Detect which cell encompasses the target text, then output its (x, y) center coordinate. 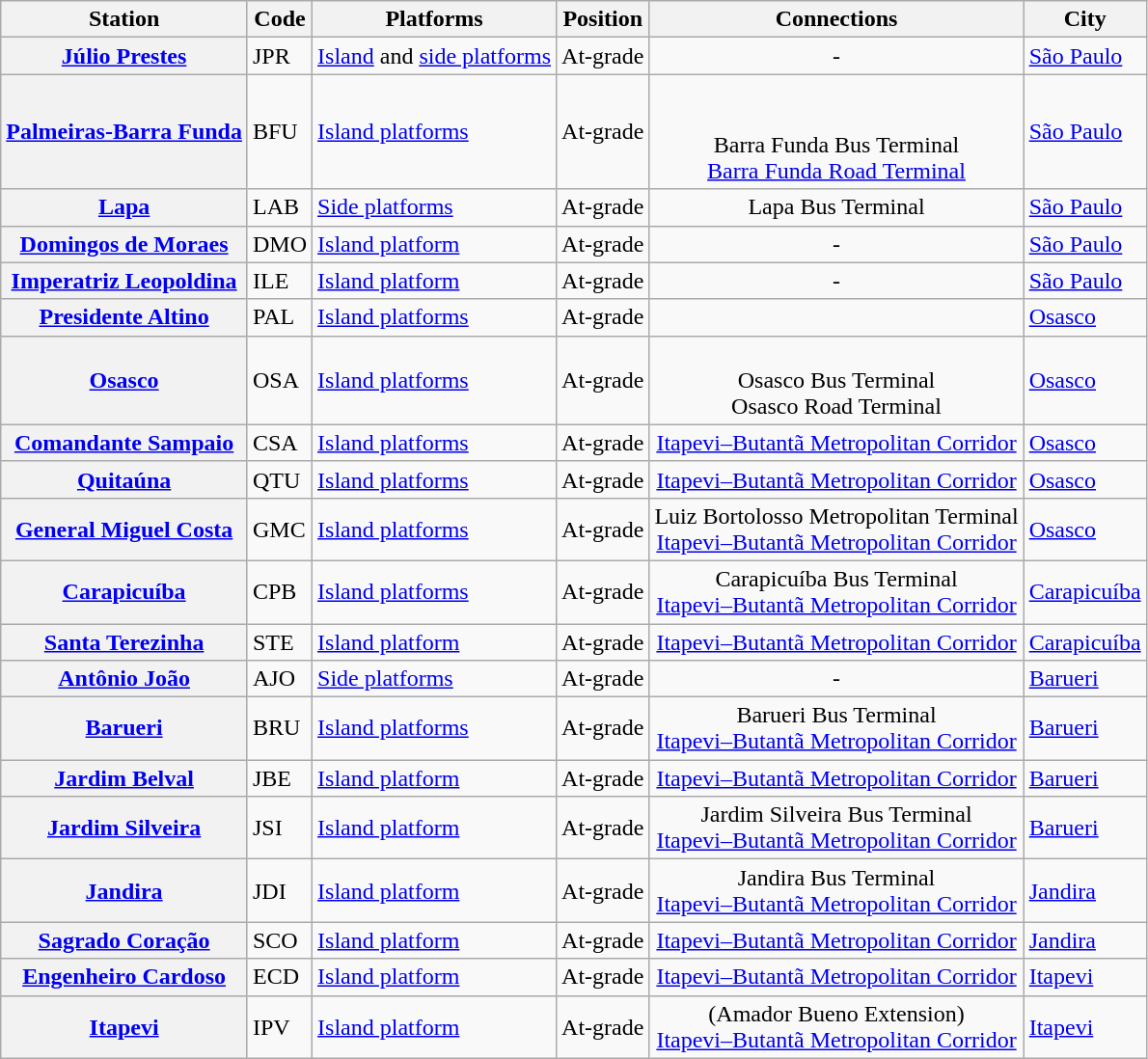
CPB (280, 592)
Santa Terezinha (124, 641)
Jandira Bus Terminal Itapevi–Butantã Metropolitan Corridor (836, 891)
Sagrado Coração (124, 940)
City (1084, 19)
Station (124, 19)
Lapa (124, 207)
Jardim Silveira (124, 828)
DMO (280, 244)
Barra Funda Bus Terminal Barra Funda Road Terminal (836, 131)
Jardim Silveira Bus Terminal Itapevi–Butantã Metropolitan Corridor (836, 828)
Platforms (434, 19)
Domingos de Moraes (124, 244)
Presidente Altino (124, 317)
JDI (280, 891)
Position (603, 19)
AJO (280, 679)
Carapicuíba Bus Terminal Itapevi–Butantã Metropolitan Corridor (836, 592)
Lapa Bus Terminal (836, 207)
Palmeiras-Barra Funda (124, 131)
Connections (836, 19)
Antônio João (124, 679)
PAL (280, 317)
Jardim Belval (124, 778)
CSA (280, 443)
BRU (280, 729)
JPR (280, 56)
LAB (280, 207)
Luiz Bortolosso Metropolitan Terminal Itapevi–Butantã Metropolitan Corridor (836, 529)
OSA (280, 380)
BFU (280, 131)
Island and side platforms (434, 56)
SCO (280, 940)
Comandante Sampaio (124, 443)
Quitaúna (124, 479)
ILE (280, 281)
Engenheiro Cardoso (124, 977)
ECD (280, 977)
Code (280, 19)
General Miguel Costa (124, 529)
Imperatriz Leopoldina (124, 281)
Júlio Prestes (124, 56)
Osasco Bus Terminal Osasco Road Terminal (836, 380)
GMC (280, 529)
(Amador Bueno Extension) Itapevi–Butantã Metropolitan Corridor (836, 1026)
STE (280, 641)
Barueri Bus Terminal Itapevi–Butantã Metropolitan Corridor (836, 729)
JSI (280, 828)
QTU (280, 479)
IPV (280, 1026)
JBE (280, 778)
